Capture the cell that displays the provided text and extract its [X, Y] central coordinate. 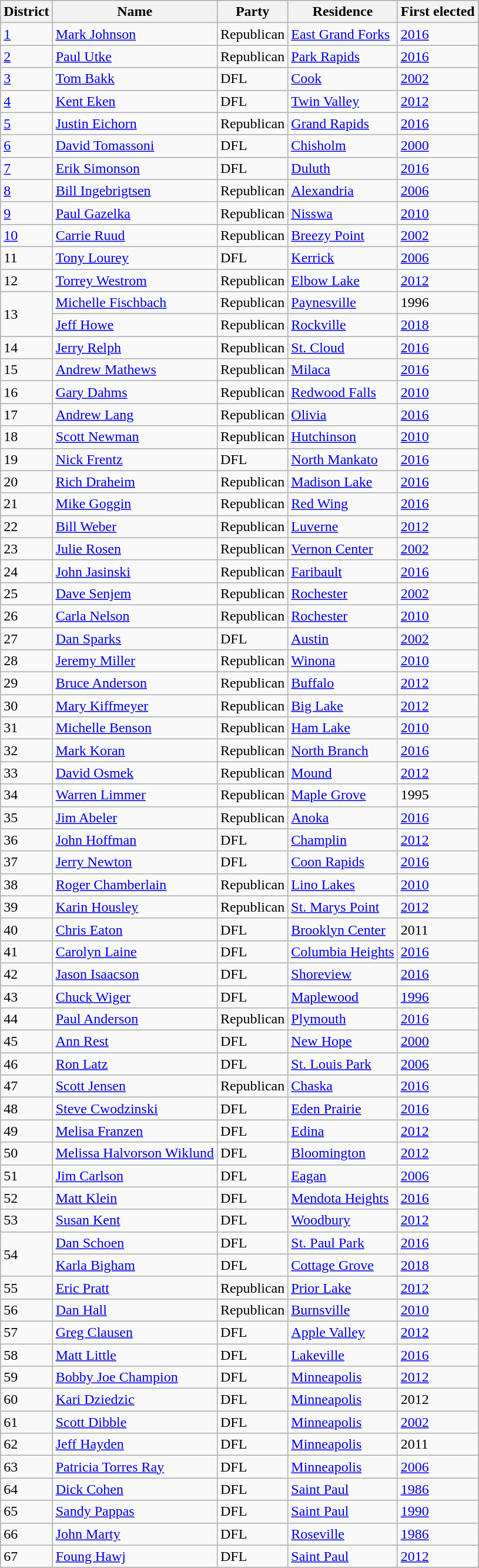
Gary Dahms [135, 392]
11 [26, 258]
2 [26, 56]
1995 [437, 795]
Residence [343, 12]
David Osmek [135, 773]
Matt Klein [135, 1198]
Andrew Lang [135, 415]
Kari Dziedzic [135, 1400]
Mark Johnson [135, 34]
Duluth [343, 168]
Paul Utke [135, 56]
8 [26, 191]
21 [26, 504]
Torrey Westrom [135, 281]
38 [26, 885]
Steve Cwodzinski [135, 1109]
17 [26, 415]
Chuck Wiger [135, 997]
Chaska [343, 1086]
25 [26, 593]
Jeremy Miller [135, 661]
7 [26, 168]
Mendota Heights [343, 1198]
Bobby Joe Champion [135, 1377]
Hutchinson [343, 437]
52 [26, 1198]
65 [26, 1512]
51 [26, 1176]
Kerrick [343, 258]
Park Rapids [343, 56]
1990 [437, 1512]
60 [26, 1400]
Carrie Ruud [135, 235]
37 [26, 862]
Mike Goggin [135, 504]
Columbia Heights [343, 952]
46 [26, 1064]
Greg Clausen [135, 1332]
48 [26, 1109]
New Hope [343, 1042]
3 [26, 79]
42 [26, 974]
54 [26, 1254]
Dave Senjem [135, 593]
Kent Eken [135, 101]
24 [26, 571]
Tom Bakk [135, 79]
58 [26, 1355]
4 [26, 101]
Alexandria [343, 191]
Rich Draheim [135, 482]
Breezy Point [343, 235]
Melisa Franzen [135, 1131]
Sandy Pappas [135, 1512]
Jim Abeler [135, 818]
Dick Cohen [135, 1489]
41 [26, 952]
Paynesville [343, 303]
40 [26, 929]
Patricia Torres Ray [135, 1467]
Michelle Fischbach [135, 303]
Maple Grove [343, 795]
East Grand Forks [343, 34]
David Tomassoni [135, 146]
Chisholm [343, 146]
Roger Chamberlain [135, 885]
50 [26, 1153]
Shoreview [343, 974]
Redwood Falls [343, 392]
Michelle Benson [135, 728]
Susan Kent [135, 1220]
10 [26, 235]
Melissa Halvorson Wiklund [135, 1153]
20 [26, 482]
Bruce Anderson [135, 683]
Dan Hall [135, 1310]
Bill Weber [135, 526]
St. Louis Park [343, 1064]
District [26, 12]
Red Wing [343, 504]
Paul Gazelka [135, 213]
9 [26, 213]
Karin Housley [135, 907]
Justin Eichorn [135, 124]
Burnsville [343, 1310]
Jeff Howe [135, 325]
Ron Latz [135, 1064]
Faribault [343, 571]
28 [26, 661]
Jim Carlson [135, 1176]
45 [26, 1042]
Chris Eaton [135, 929]
Lakeville [343, 1355]
49 [26, 1131]
Lino Lakes [343, 885]
Woodbury [343, 1220]
Rockville [343, 325]
St. Cloud [343, 348]
North Mankato [343, 459]
14 [26, 348]
Mark Koran [135, 750]
53 [26, 1220]
Madison Lake [343, 482]
Anoka [343, 818]
67 [26, 1556]
Cottage Grove [343, 1265]
13 [26, 314]
35 [26, 818]
Warren Limmer [135, 795]
56 [26, 1310]
Vernon Center [343, 549]
6 [26, 146]
Erik Simonson [135, 168]
Julie Rosen [135, 549]
John Hoffman [135, 840]
55 [26, 1287]
32 [26, 750]
St. Paul Park [343, 1243]
Nick Frentz [135, 459]
43 [26, 997]
St. Marys Point [343, 907]
Jerry Relph [135, 348]
39 [26, 907]
Milaca [343, 370]
Scott Dibble [135, 1422]
44 [26, 1019]
61 [26, 1422]
66 [26, 1534]
Carla Nelson [135, 616]
Andrew Mathews [135, 370]
18 [26, 437]
Coon Rapids [343, 862]
29 [26, 683]
Jerry Newton [135, 862]
22 [26, 526]
Tony Lourey [135, 258]
Brooklyn Center [343, 929]
Nisswa [343, 213]
Winona [343, 661]
19 [26, 459]
Jeff Hayden [135, 1444]
Ham Lake [343, 728]
Eric Pratt [135, 1287]
Ann Rest [135, 1042]
Elbow Lake [343, 281]
North Branch [343, 750]
Bloomington [343, 1153]
64 [26, 1489]
57 [26, 1332]
Eden Prairie [343, 1109]
John Jasinski [135, 571]
31 [26, 728]
62 [26, 1444]
12 [26, 281]
26 [26, 616]
Apple Valley [343, 1332]
Big Lake [343, 706]
Champlin [343, 840]
36 [26, 840]
63 [26, 1467]
Party [252, 12]
27 [26, 638]
Grand Rapids [343, 124]
23 [26, 549]
Prior Lake [343, 1287]
Austin [343, 638]
Name [135, 12]
Dan Sparks [135, 638]
Karla Bigham [135, 1265]
1 [26, 34]
16 [26, 392]
Mary Kiffmeyer [135, 706]
Maplewood [343, 997]
Olivia [343, 415]
First elected [437, 12]
Edina [343, 1131]
5 [26, 124]
59 [26, 1377]
Scott Newman [135, 437]
Paul Anderson [135, 1019]
Dan Schoen [135, 1243]
Plymouth [343, 1019]
Roseville [343, 1534]
34 [26, 795]
Eagan [343, 1176]
30 [26, 706]
Cook [343, 79]
33 [26, 773]
Jason Isaacson [135, 974]
Carolyn Laine [135, 952]
Twin Valley [343, 101]
Matt Little [135, 1355]
Luverne [343, 526]
Mound [343, 773]
47 [26, 1086]
Foung Hawj [135, 1556]
Bill Ingebrigtsen [135, 191]
Buffalo [343, 683]
John Marty [135, 1534]
Scott Jensen [135, 1086]
15 [26, 370]
